Search for the cell housing the specified text and yield its [X, Y] center coordinate. 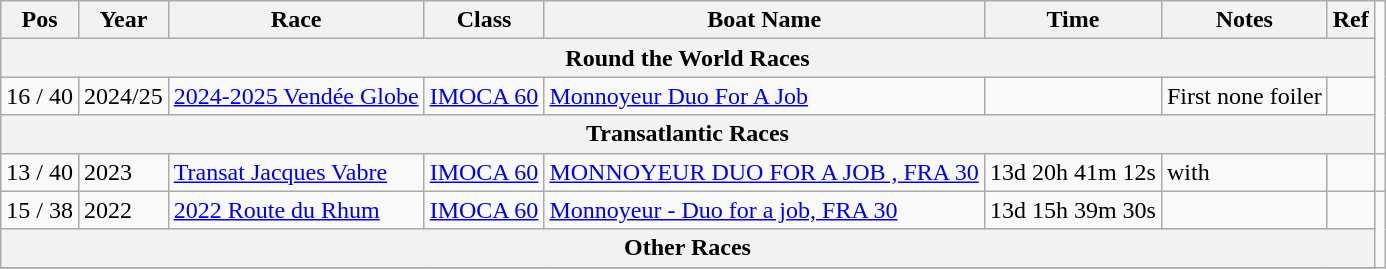
Notes [1244, 20]
2023 [123, 172]
Race [296, 20]
Monnoyeur Duo For A Job [764, 96]
Pos [40, 20]
Transatlantic Races [688, 134]
Round the World Races [688, 58]
2022 [123, 210]
Time [1072, 20]
with [1244, 172]
13 / 40 [40, 172]
13d 15h 39m 30s [1072, 210]
Other Races [688, 248]
First none foiler [1244, 96]
2024-2025 Vendée Globe [296, 96]
Year [123, 20]
Transat Jacques Vabre [296, 172]
Class [484, 20]
15 / 38 [40, 210]
16 / 40 [40, 96]
MONNOYEUR DUO FOR A JOB , FRA 30 [764, 172]
2024/25 [123, 96]
Monnoyeur - Duo for a job, FRA 30 [764, 210]
13d 20h 41m 12s [1072, 172]
Ref [1350, 20]
2022 Route du Rhum [296, 210]
Boat Name [764, 20]
